Locate the cell with the specified text and output its [X, Y] center coordinate. 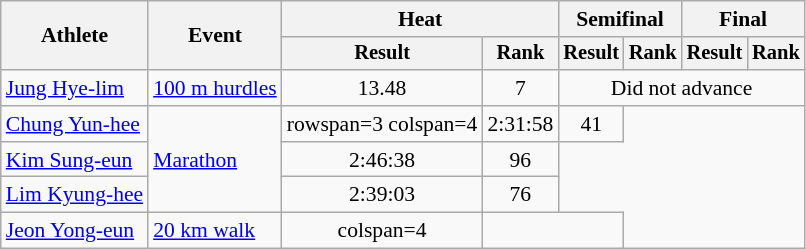
13.48 [382, 88]
Did not advance [681, 88]
Semifinal [620, 19]
41 [591, 124]
Kim Sung-eun [74, 160]
2:39:03 [382, 195]
Final [744, 19]
96 [520, 160]
76 [520, 195]
Heat [420, 19]
7 [520, 88]
Marathon [215, 160]
Lim Kyung-hee [74, 195]
colspan=4 [382, 231]
2:46:38 [382, 160]
Jeon Yong-eun [74, 231]
2:31:58 [520, 124]
rowspan=3 colspan=4 [382, 124]
Chung Yun-hee [74, 124]
Jung Hye-lim [74, 88]
Athlete [74, 36]
Event [215, 36]
100 m hurdles [215, 88]
20 km walk [215, 231]
